Locate the cell with the specified text and output its (x, y) center coordinate. 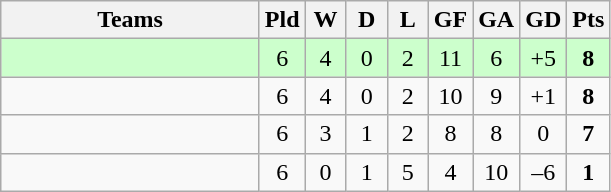
11 (450, 58)
L (408, 20)
GF (450, 20)
GA (496, 20)
W (326, 20)
9 (496, 96)
–6 (544, 172)
Pts (588, 20)
D (366, 20)
+1 (544, 96)
5 (408, 172)
GD (544, 20)
+5 (544, 58)
3 (326, 134)
Teams (130, 20)
Pld (282, 20)
7 (588, 134)
